Detect which cell encompasses the target text, then output its (X, Y) center coordinate. 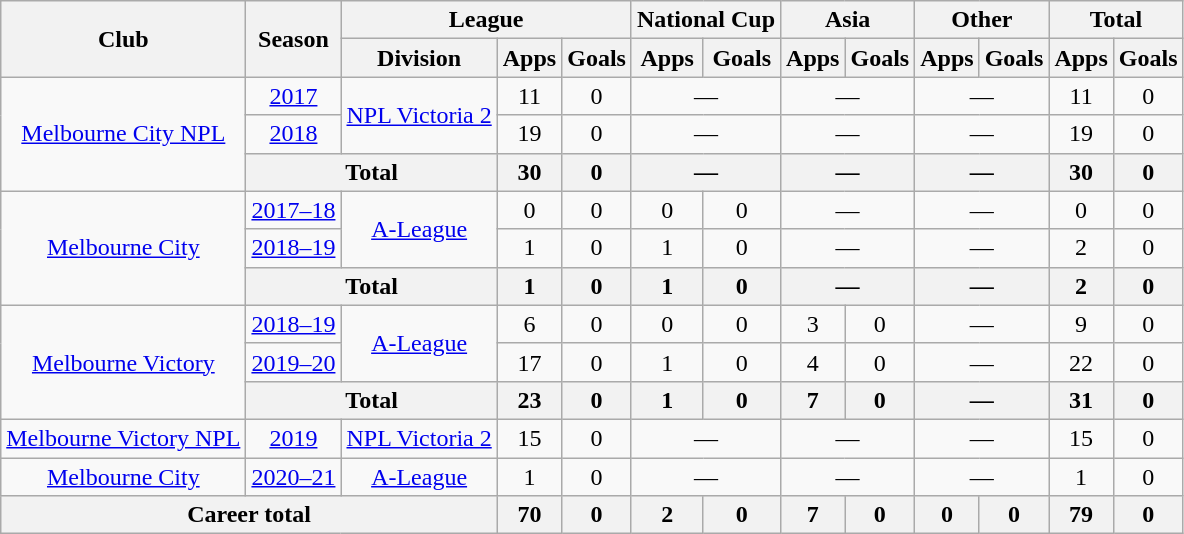
Melbourne Victory NPL (124, 438)
2017–18 (294, 210)
2020–21 (294, 477)
79 (1081, 515)
6 (529, 324)
Asia (848, 20)
22 (1081, 362)
9 (1081, 324)
Career total (249, 515)
31 (1081, 400)
Club (124, 39)
17 (529, 362)
Season (294, 39)
Other (982, 20)
2019–20 (294, 362)
Melbourne City NPL (124, 134)
23 (529, 400)
Division (419, 58)
3 (813, 324)
2017 (294, 96)
League (486, 20)
National Cup (706, 20)
70 (529, 515)
Melbourne Victory (124, 362)
2019 (294, 438)
2018 (294, 134)
4 (813, 362)
